Detect which cell encompasses the target text, then output its [x, y] center coordinate. 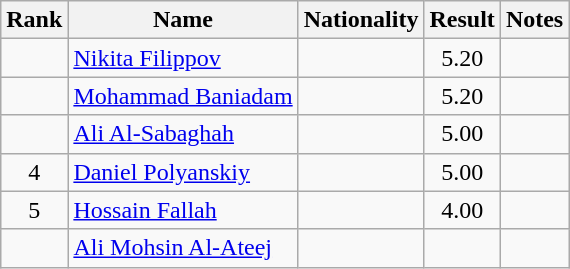
Name [183, 20]
Nikita Filippov [183, 58]
Ali Mohsin Al-Ateej [183, 248]
5 [34, 210]
4.00 [462, 210]
Notes [534, 20]
Mohammad Baniadam [183, 96]
Nationality [361, 20]
Hossain Fallah [183, 210]
4 [34, 172]
Rank [34, 20]
Result [462, 20]
Ali Al-Sabaghah [183, 134]
Daniel Polyanskiy [183, 172]
